Identify which cell holds the provided text, then report its (x, y) central coordinate. 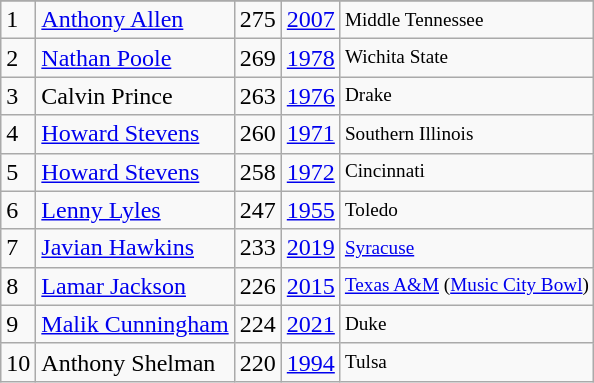
233 (258, 248)
Texas A&M (Music City Bowl) (466, 286)
220 (258, 362)
1955 (310, 210)
Wichita State (466, 58)
Duke (466, 324)
226 (258, 286)
Middle Tennessee (466, 20)
Cincinnati (466, 172)
258 (258, 172)
10 (18, 362)
Calvin Prince (135, 96)
3 (18, 96)
6 (18, 210)
247 (258, 210)
275 (258, 20)
2019 (310, 248)
1972 (310, 172)
Lamar Jackson (135, 286)
2015 (310, 286)
1994 (310, 362)
Southern Illinois (466, 134)
5 (18, 172)
Nathan Poole (135, 58)
Lenny Lyles (135, 210)
2007 (310, 20)
Malik Cunningham (135, 324)
269 (258, 58)
1 (18, 20)
Anthony Shelman (135, 362)
8 (18, 286)
Anthony Allen (135, 20)
263 (258, 96)
260 (258, 134)
7 (18, 248)
Tulsa (466, 362)
224 (258, 324)
1971 (310, 134)
Syracuse (466, 248)
2 (18, 58)
9 (18, 324)
4 (18, 134)
Javian Hawkins (135, 248)
Drake (466, 96)
2021 (310, 324)
1976 (310, 96)
1978 (310, 58)
Toledo (466, 210)
